Detect which cell encompasses the target text, then output its (X, Y) center coordinate. 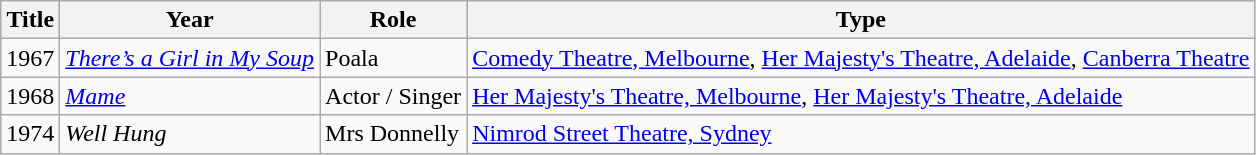
Actor / Singer (394, 96)
1974 (30, 134)
There’s a Girl in My Soup (190, 58)
Role (394, 20)
Title (30, 20)
Mame (190, 96)
Her Majesty's Theatre, Melbourne, Her Majesty's Theatre, Adelaide (861, 96)
Type (861, 20)
Mrs Donnelly (394, 134)
Nimrod Street Theatre, Sydney (861, 134)
Poala (394, 58)
Year (190, 20)
1968 (30, 96)
Comedy Theatre, Melbourne, Her Majesty's Theatre, Adelaide, Canberra Theatre (861, 58)
1967 (30, 58)
Well Hung (190, 134)
